For the text-containing cell, return its midpoint in (X, Y) coordinate format. 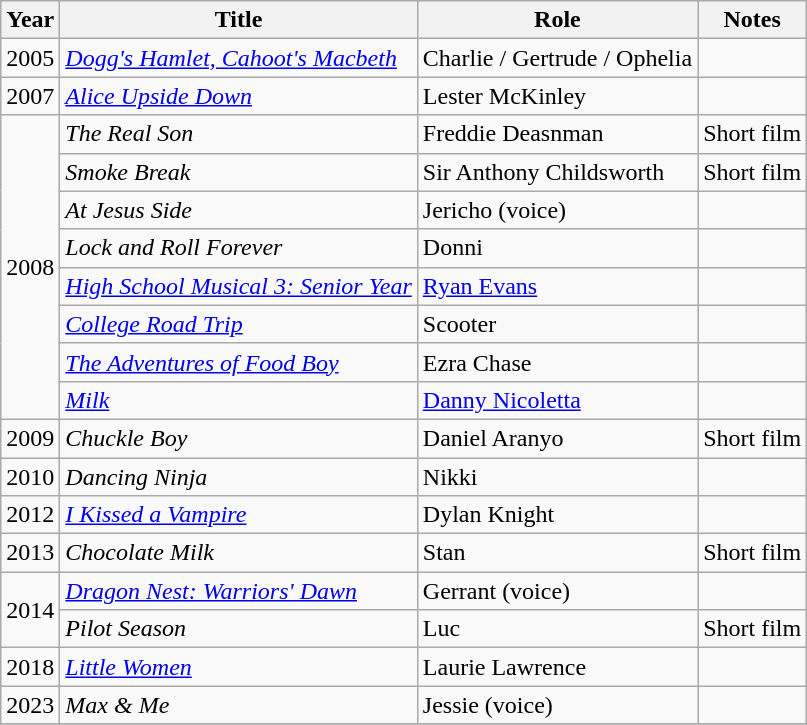
Little Women (238, 667)
College Road Trip (238, 324)
2023 (30, 705)
Chuckle Boy (238, 438)
Lester McKinley (557, 96)
Max & Me (238, 705)
Charlie / Gertrude / Ophelia (557, 58)
Stan (557, 553)
Ezra Chase (557, 362)
Daniel Aranyo (557, 438)
2012 (30, 515)
Nikki (557, 477)
Smoke Break (238, 172)
2007 (30, 96)
2009 (30, 438)
Dragon Nest: Warriors' Dawn (238, 591)
Year (30, 20)
2010 (30, 477)
Milk (238, 400)
At Jesus Side (238, 210)
Title (238, 20)
2013 (30, 553)
2005 (30, 58)
Dylan Knight (557, 515)
Chocolate Milk (238, 553)
Sir Anthony Childsworth (557, 172)
High School Musical 3: Senior Year (238, 286)
2008 (30, 267)
Jericho (voice) (557, 210)
Jessie (voice) (557, 705)
Scooter (557, 324)
Donni (557, 248)
I Kissed a Vampire (238, 515)
Dancing Ninja (238, 477)
The Real Son (238, 134)
Laurie Lawrence (557, 667)
Gerrant (voice) (557, 591)
Freddie Deasnman (557, 134)
2018 (30, 667)
Pilot Season (238, 629)
Alice Upside Down (238, 96)
Role (557, 20)
Danny Nicoletta (557, 400)
Lock and Roll Forever (238, 248)
Dogg's Hamlet, Cahoot's Macbeth (238, 58)
Luc (557, 629)
2014 (30, 610)
Notes (752, 20)
Ryan Evans (557, 286)
The Adventures of Food Boy (238, 362)
